Pinpoint the cell where the given text exists, returning its (X, Y) midpoint coordinate. 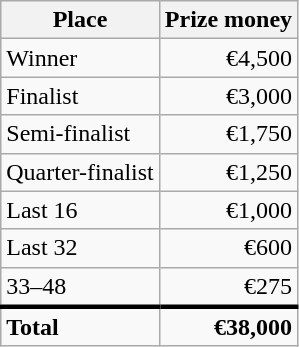
€3,000 (228, 96)
Winner (80, 58)
Finalist (80, 96)
€1,000 (228, 210)
Last 32 (80, 248)
€4,500 (228, 58)
€38,000 (228, 327)
€1,250 (228, 172)
Place (80, 20)
€275 (228, 287)
€1,750 (228, 134)
€600 (228, 248)
Prize money (228, 20)
Last 16 (80, 210)
Total (80, 327)
Semi-finalist (80, 134)
Quarter-finalist (80, 172)
33–48 (80, 287)
